Search for the cell housing the specified text and yield its [X, Y] center coordinate. 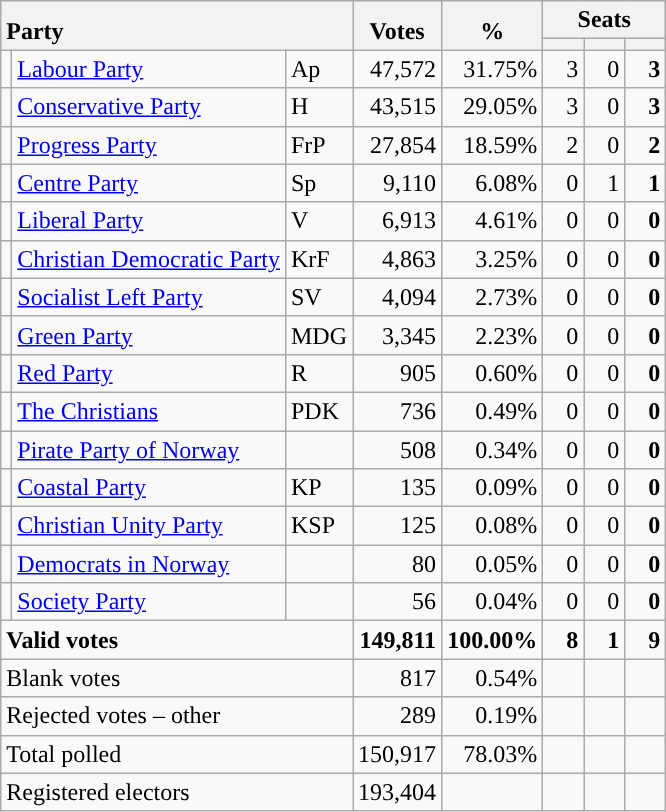
0.60% [492, 373]
29.05% [492, 107]
Ap [318, 69]
KrF [318, 259]
149,811 [398, 640]
47,572 [398, 69]
9 [646, 640]
43,515 [398, 107]
4,094 [398, 297]
Socialist Left Party [149, 297]
3.25% [492, 259]
Total polled [177, 754]
Party [177, 26]
0.08% [492, 526]
8 [564, 640]
289 [398, 716]
905 [398, 373]
Valid votes [177, 640]
150,917 [398, 754]
0.04% [492, 602]
817 [398, 678]
80 [398, 564]
0.49% [492, 411]
27,854 [398, 145]
FrP [318, 145]
Christian Democratic Party [149, 259]
SV [318, 297]
2.23% [492, 335]
Votes [398, 26]
Democrats in Norway [149, 564]
2.73% [492, 297]
18.59% [492, 145]
% [492, 26]
31.75% [492, 69]
Sp [318, 183]
Red Party [149, 373]
Society Party [149, 602]
Progress Party [149, 145]
Coastal Party [149, 488]
0.34% [492, 449]
The Christians [149, 411]
4,863 [398, 259]
0.09% [492, 488]
Green Party [149, 335]
Pirate Party of Norway [149, 449]
0.19% [492, 716]
Registered electors [177, 792]
Conservative Party [149, 107]
Labour Party [149, 69]
736 [398, 411]
Christian Unity Party [149, 526]
0.54% [492, 678]
135 [398, 488]
Seats [604, 20]
PDK [318, 411]
Blank votes [177, 678]
125 [398, 526]
100.00% [492, 640]
78.03% [492, 754]
H [318, 107]
56 [398, 602]
R [318, 373]
KSP [318, 526]
KP [318, 488]
3,345 [398, 335]
193,404 [398, 792]
9,110 [398, 183]
MDG [318, 335]
0.05% [492, 564]
4.61% [492, 221]
V [318, 221]
6.08% [492, 183]
6,913 [398, 221]
Centre Party [149, 183]
508 [398, 449]
Liberal Party [149, 221]
Rejected votes – other [177, 716]
